Return the (x, y) coordinate for the center point of the cell that contains the specified text.  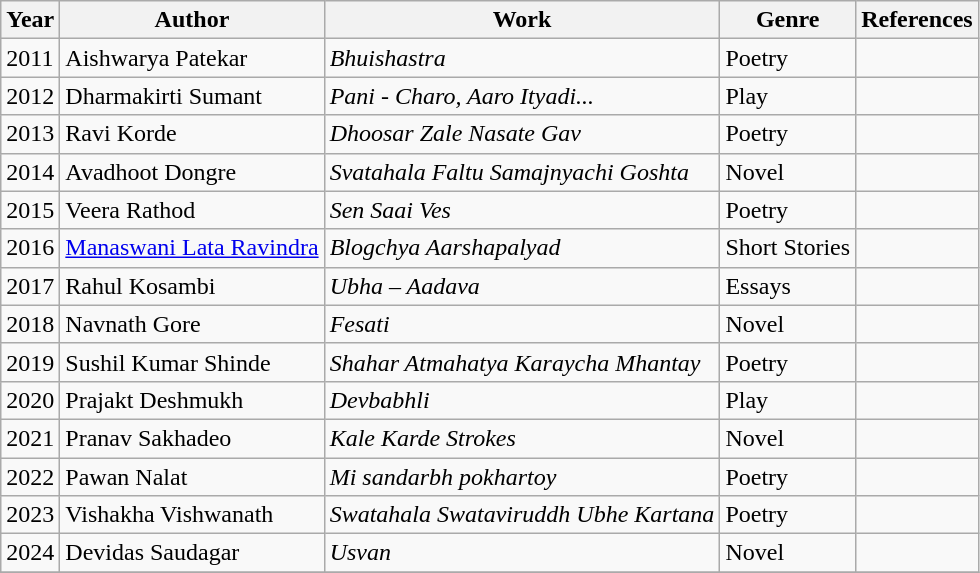
Manaswani Lata Ravindra (192, 248)
Bhuishastra (522, 58)
Sen Saai Ves (522, 210)
2023 (30, 515)
Dhoosar Zale Nasate Gav (522, 134)
Dharmakirti Sumant (192, 96)
Genre (788, 20)
2022 (30, 477)
Essays (788, 286)
Swatahala Swataviruddh Ubhe Kartana (522, 515)
Work (522, 20)
2012 (30, 96)
Veera Rathod (192, 210)
Author (192, 20)
Avadhoot Dongre (192, 172)
2018 (30, 324)
Year (30, 20)
2016 (30, 248)
Vishakha Vishwanath (192, 515)
Short Stories (788, 248)
Navnath Gore (192, 324)
Pawan Nalat (192, 477)
Kale Karde Strokes (522, 438)
Prajakt Deshmukh (192, 400)
References (918, 20)
2015 (30, 210)
2014 (30, 172)
Pani - Charo, Aaro Ityadi... (522, 96)
Svatahala Faltu Samajnyachi Goshta (522, 172)
Shahar Atmahatya Karaycha Mhantay (522, 362)
2011 (30, 58)
2017 (30, 286)
Fesati (522, 324)
Pranav Sakhadeo (192, 438)
2021 (30, 438)
Ubha – Aadava (522, 286)
Usvan (522, 553)
Ravi Korde (192, 134)
Devidas Saudagar (192, 553)
Rahul Kosambi (192, 286)
2024 (30, 553)
Mi sandarbh pokhartoy (522, 477)
Aishwarya Patekar (192, 58)
Blogchya Aarshapalyad (522, 248)
Devbabhli (522, 400)
2013 (30, 134)
Sushil Kumar Shinde (192, 362)
2020 (30, 400)
2019 (30, 362)
